Search for the cell housing the specified text and yield its [x, y] center coordinate. 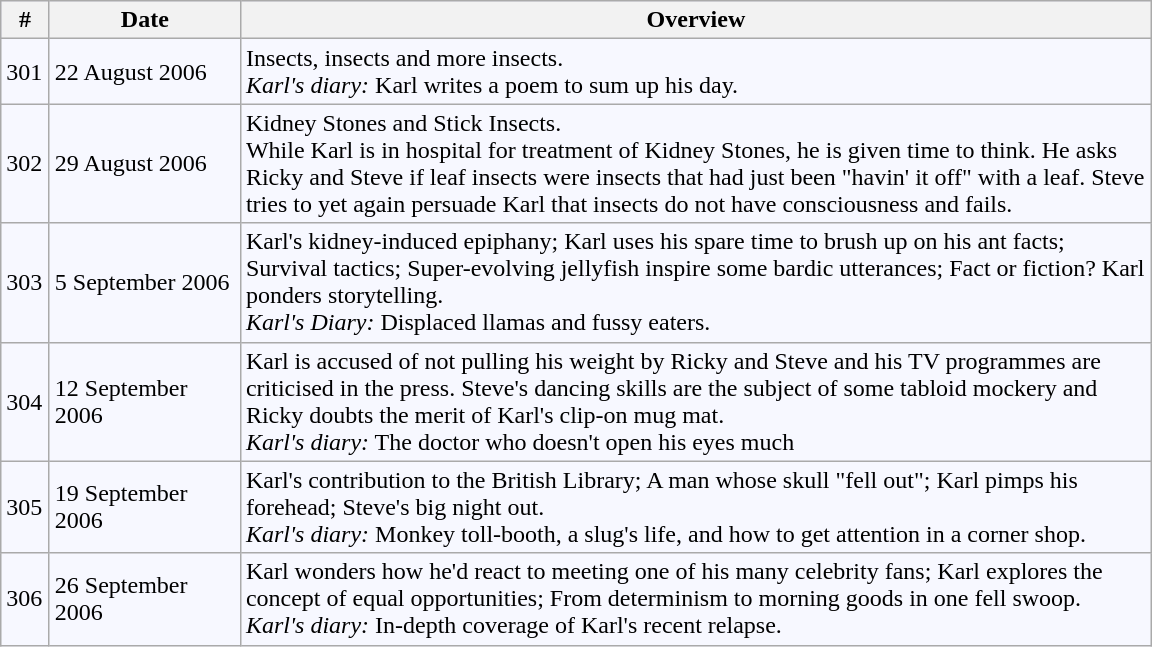
303 [26, 282]
305 [26, 507]
304 [26, 402]
Date [144, 20]
302 [26, 164]
29 August 2006 [144, 164]
26 September 2006 [144, 599]
Overview [696, 20]
306 [26, 599]
19 September 2006 [144, 507]
5 September 2006 [144, 282]
12 September 2006 [144, 402]
301 [26, 72]
# [26, 20]
Insects, insects and more insects.Karl's diary: Karl writes a poem to sum up his day. [696, 72]
22 August 2006 [144, 72]
